Find where the given text appears and provide that cell's center as [X, Y] coordinate. 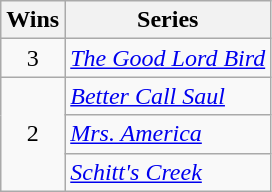
The Good Lord Bird [168, 58]
Better Call Saul [168, 96]
Series [168, 20]
Mrs. America [168, 134]
Schitt's Creek [168, 172]
2 [33, 134]
3 [33, 58]
Wins [33, 20]
